Locate the cell with the specified text and output its (X, Y) center coordinate. 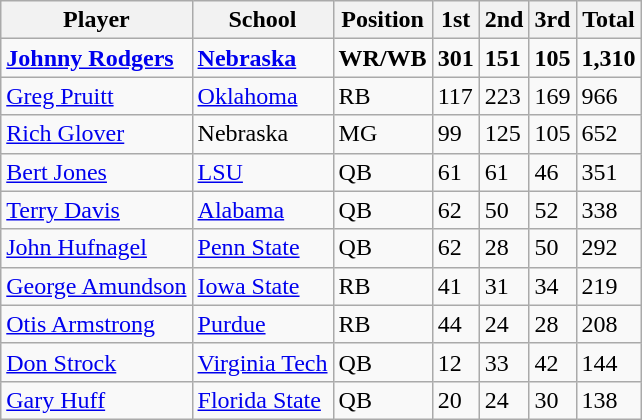
966 (608, 96)
20 (456, 400)
Penn State (262, 248)
33 (504, 362)
MG (382, 134)
144 (608, 362)
42 (552, 362)
Oklahoma (262, 96)
3rd (552, 20)
Position (382, 20)
LSU (262, 172)
John Hufnagel (96, 248)
46 (552, 172)
41 (456, 286)
Gary Huff (96, 400)
338 (608, 210)
1st (456, 20)
34 (552, 286)
Terry Davis (96, 210)
Alabama (262, 210)
138 (608, 400)
31 (504, 286)
12 (456, 362)
30 (552, 400)
Greg Pruitt (96, 96)
219 (608, 286)
301 (456, 58)
99 (456, 134)
52 (552, 210)
2nd (504, 20)
Don Strock (96, 362)
Purdue (262, 324)
Johnny Rodgers (96, 58)
Iowa State (262, 286)
1,310 (608, 58)
Florida State (262, 400)
Bert Jones (96, 172)
169 (552, 96)
652 (608, 134)
Otis Armstrong (96, 324)
351 (608, 172)
125 (504, 134)
George Amundson (96, 286)
292 (608, 248)
223 (504, 96)
208 (608, 324)
Player (96, 20)
School (262, 20)
Virginia Tech (262, 362)
Total (608, 20)
Rich Glover (96, 134)
117 (456, 96)
44 (456, 324)
WR/WB (382, 58)
151 (504, 58)
